Capture the cell that displays the provided text and extract its (x, y) central coordinate. 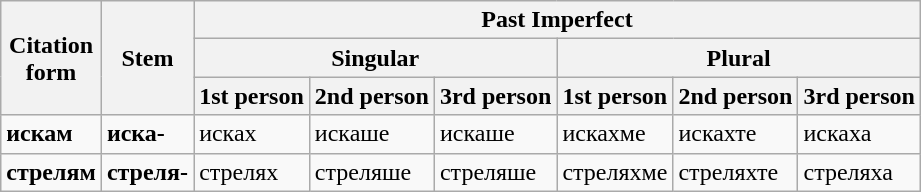
искам (52, 134)
искахме (615, 134)
искахте (736, 134)
стреляхте (736, 172)
Citationform (52, 58)
Plural (739, 58)
Singular (376, 58)
стреля- (147, 172)
исках (252, 134)
стреляхме (615, 172)
стрелях (252, 172)
Past Imperfect (558, 20)
Stem (147, 58)
иска- (147, 134)
искаха (859, 134)
стреляха (859, 172)
стрелям (52, 172)
